Identify which cell holds the provided text, then report its [X, Y] central coordinate. 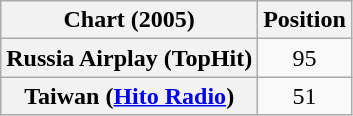
Russia Airplay (TopHit) [130, 58]
Taiwan (Hito Radio) [130, 96]
Position [305, 20]
Chart (2005) [130, 20]
51 [305, 96]
95 [305, 58]
